Pinpoint the cell where the given text exists, returning its [X, Y] midpoint coordinate. 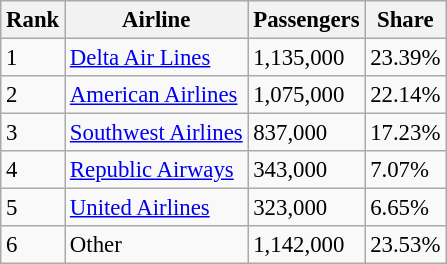
23.53% [406, 245]
Delta Air Lines [156, 58]
17.23% [406, 133]
Rank [33, 20]
837,000 [306, 133]
1 [33, 58]
Southwest Airlines [156, 133]
Share [406, 20]
Airline [156, 20]
6.65% [406, 208]
23.39% [406, 58]
7.07% [406, 170]
American Airlines [156, 95]
United Airlines [156, 208]
1,142,000 [306, 245]
2 [33, 95]
Passengers [306, 20]
4 [33, 170]
6 [33, 245]
5 [33, 208]
323,000 [306, 208]
1,135,000 [306, 58]
343,000 [306, 170]
1,075,000 [306, 95]
3 [33, 133]
Other [156, 245]
Republic Airways [156, 170]
22.14% [406, 95]
